Output the [X, Y] coordinate of the center of the cell containing the given text.  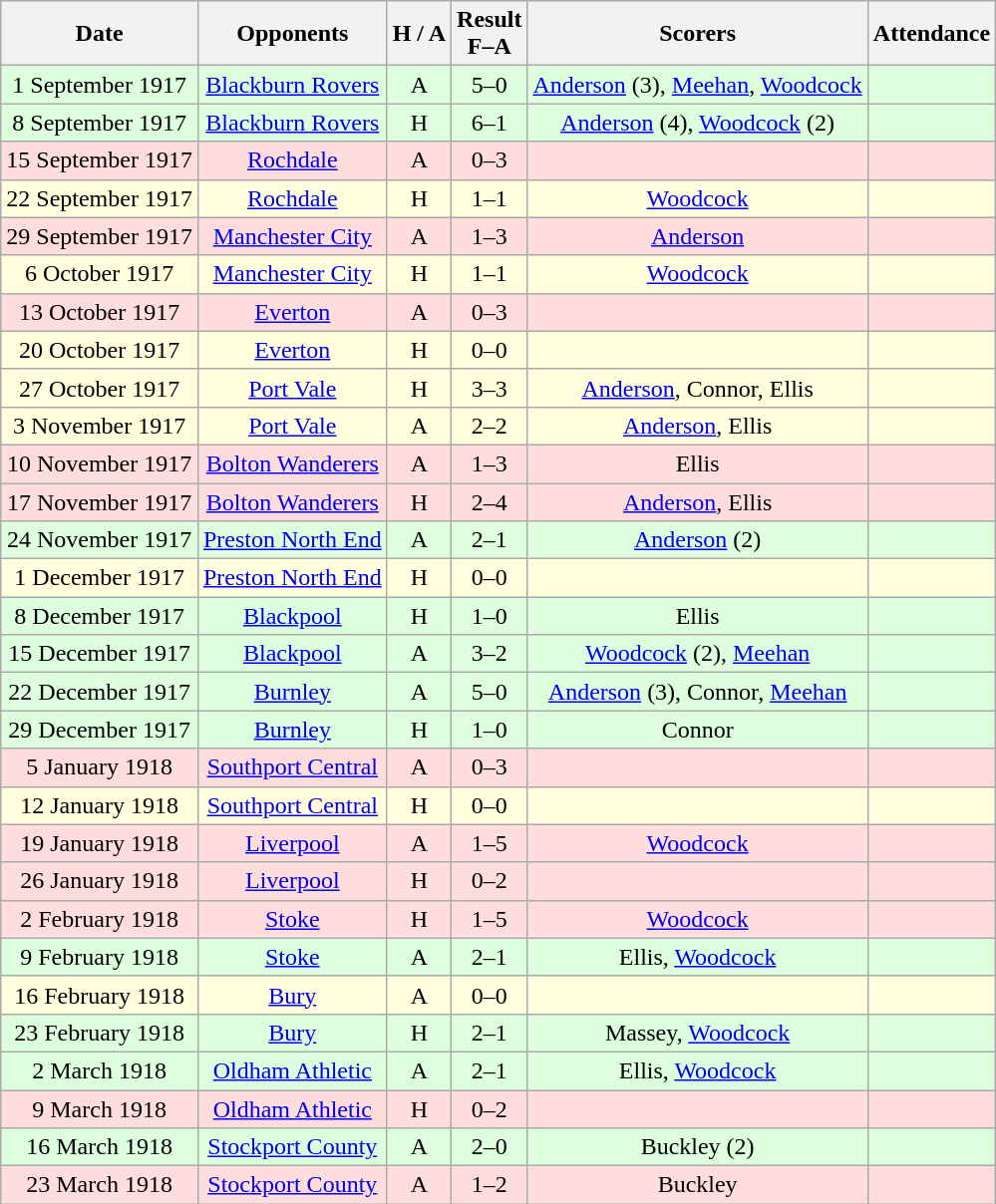
9 March 1918 [100, 1109]
Opponents [292, 34]
1 December 1917 [100, 578]
15 September 1917 [100, 160]
ResultF–A [490, 34]
29 December 1917 [100, 730]
27 October 1917 [100, 388]
9 February 1918 [100, 957]
2 March 1918 [100, 1070]
3 November 1917 [100, 426]
22 December 1917 [100, 692]
2–2 [490, 426]
15 December 1917 [100, 654]
23 February 1918 [100, 1033]
Anderson (2) [698, 540]
23 March 1918 [100, 1185]
Anderson [698, 236]
Anderson (3), Meehan, Woodcock [698, 85]
Attendance [931, 34]
8 September 1917 [100, 123]
19 January 1918 [100, 843]
13 October 1917 [100, 312]
26 January 1918 [100, 881]
24 November 1917 [100, 540]
Anderson (3), Connor, Meehan [698, 692]
Connor [698, 730]
Massey, Woodcock [698, 1033]
10 November 1917 [100, 463]
2–4 [490, 501]
6–1 [490, 123]
Woodcock (2), Meehan [698, 654]
2 February 1918 [100, 919]
3–3 [490, 388]
20 October 1917 [100, 350]
16 March 1918 [100, 1147]
6 October 1917 [100, 274]
12 January 1918 [100, 805]
16 February 1918 [100, 995]
Anderson, Connor, Ellis [698, 388]
Buckley (2) [698, 1147]
5 January 1918 [100, 767]
Buckley [698, 1185]
H / A [419, 34]
Date [100, 34]
29 September 1917 [100, 236]
3–2 [490, 654]
2–0 [490, 1147]
Scorers [698, 34]
Anderson (4), Woodcock (2) [698, 123]
22 September 1917 [100, 198]
17 November 1917 [100, 501]
8 December 1917 [100, 616]
1–2 [490, 1185]
1 September 1917 [100, 85]
